Provide the (x, y) coordinate of the cell's center where the given text is located.  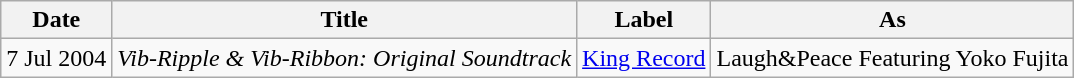
Laugh&Peace Featuring Yoko Fujita (892, 58)
Vib-Ripple & Vib-Ribbon: Original Soundtrack (344, 58)
King Record (644, 58)
Label (644, 20)
7 Jul 2004 (56, 58)
As (892, 20)
Title (344, 20)
Date (56, 20)
